For the text-containing cell, return its midpoint in [x, y] coordinate format. 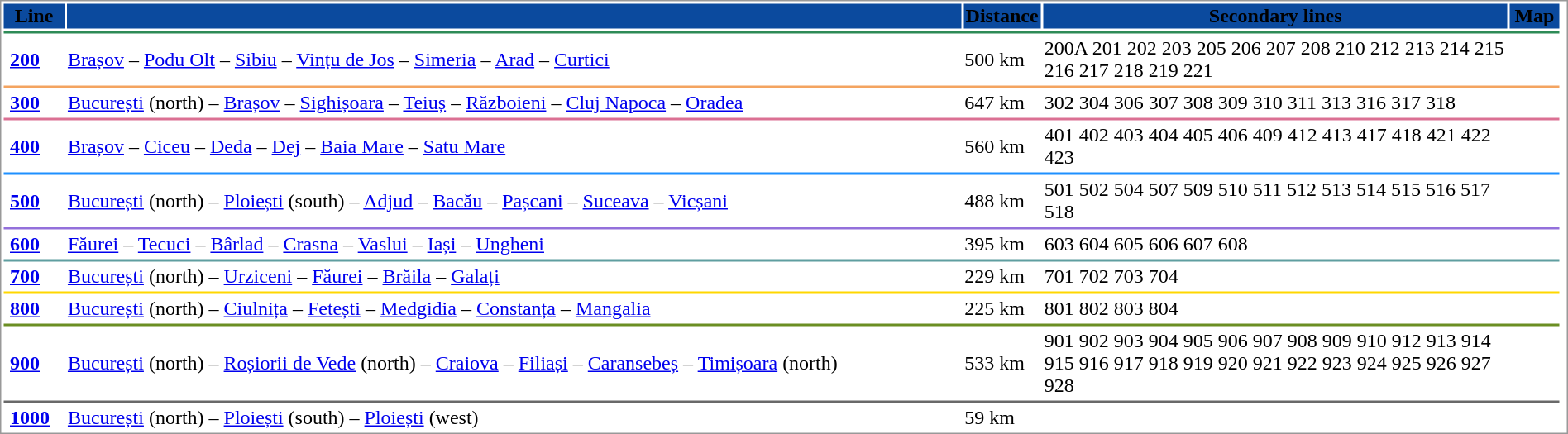
București (north) – Roșiorii de Vede (north) – Craiova – Filiași – Caransebeș – Timișoara (north) [513, 364]
400 [33, 145]
600 [33, 244]
700 [33, 277]
București (north) – Ploiești (south) – Adjud – Bacău – Pașcani – Suceava – Vicșani [513, 200]
225 km [1002, 308]
501 502 504 507 509 510 511 512 513 514 515 516 517 518 [1275, 200]
Distance [1002, 16]
Secondary lines [1275, 16]
200 [33, 60]
488 km [1002, 200]
Line [33, 16]
București (north) – Ploiești (south) – Ploiești (west) [513, 417]
229 km [1002, 277]
Brașov – Ciceu – Deda – Dej – Baia Mare – Satu Mare [513, 145]
București (north) – Ciulnița – Fetești – Medgidia – Constanța – Mangalia [513, 308]
701 702 703 704 [1275, 277]
560 km [1002, 145]
533 km [1002, 364]
Făurei – Tecuci – Bârlad – Crasna – Vaslui – Iași – Ungheni [513, 244]
395 km [1002, 244]
500 km [1002, 60]
800 [33, 308]
401 402 403 404 405 406 409 412 413 417 418 421 422 423 [1275, 145]
59 km [1002, 417]
801 802 803 804 [1275, 308]
500 [33, 200]
București (north) – Brașov – Sighișoara – Teiuș – Războieni – Cluj Napoca – Oradea [513, 103]
900 [33, 364]
200A 201 202 203 205 206 207 208 210 212 213 214 215 216 217 218 219 221 [1275, 60]
Map [1535, 16]
302 304 306 307 308 309 310 311 313 316 317 318 [1275, 103]
300 [33, 103]
603 604 605 606 607 608 [1275, 244]
Brașov – Podu Olt – Sibiu – Vințu de Jos – Simeria – Arad – Curtici [513, 60]
1000 [33, 417]
647 km [1002, 103]
București (north) – Urziceni – Făurei – Brăila – Galați [513, 277]
901 902 903 904 905 906 907 908 909 910 912 913 914 915 916 917 918 919 920 921 922 923 924 925 926 927 928 [1275, 364]
